Detect which cell encompasses the target text, then output its (X, Y) center coordinate. 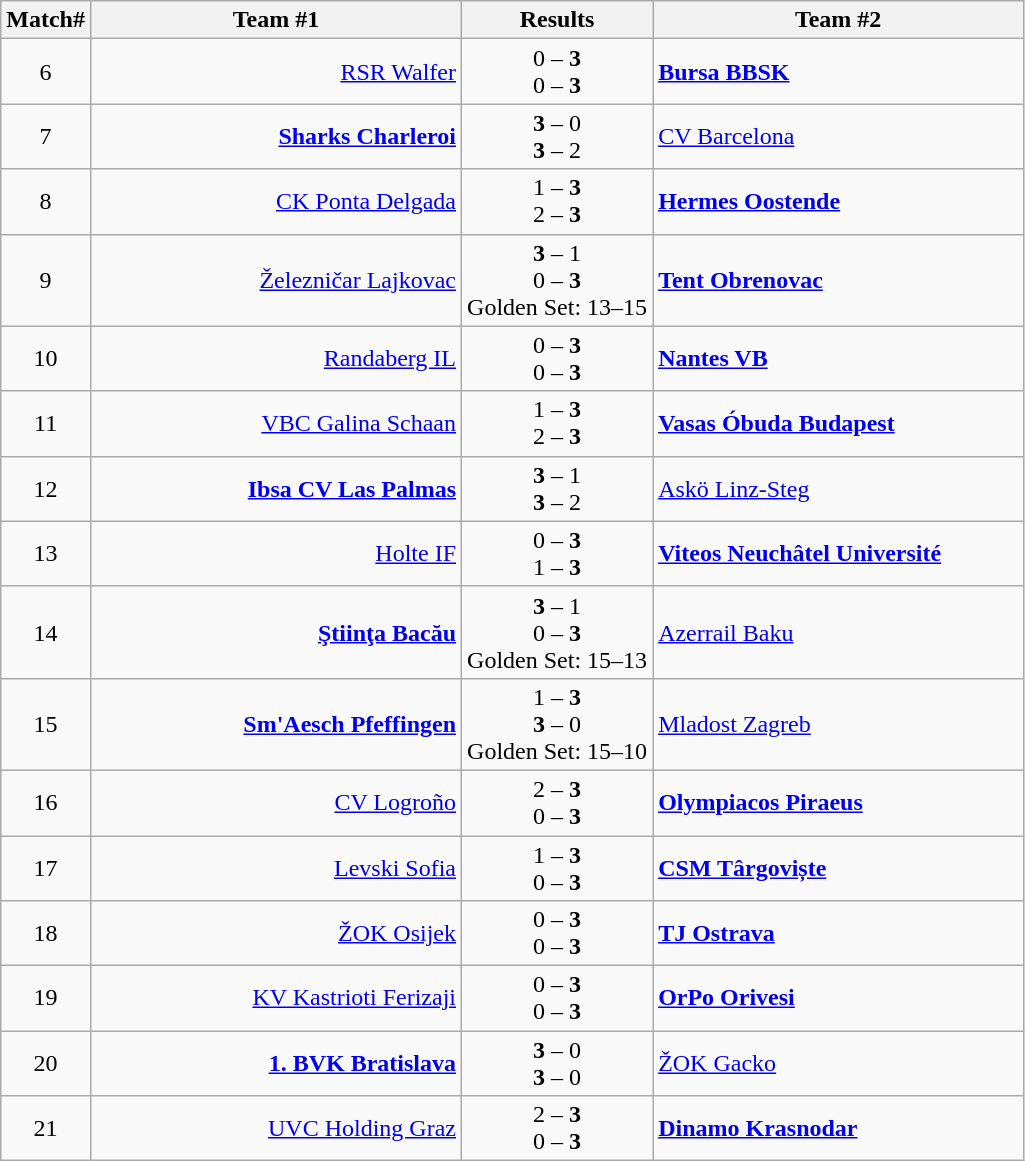
Sharks Charleroi (276, 136)
Sm'Aesch Pfeffingen (276, 724)
Bursa BBSK (838, 72)
Levski Sofia (276, 868)
20 (46, 1064)
3 – 0 3 – 2 (558, 136)
0 – 3 1 – 3 (558, 554)
3 – 0 3 – 0 (558, 1064)
18 (46, 934)
10 (46, 358)
Randaberg IL (276, 358)
KV Kastrioti Ferizaji (276, 998)
VBC Galina Schaan (276, 424)
3 – 1 0 – 3 Golden Set: 13–15 (558, 280)
UVC Holding Graz (276, 1128)
ŽOK Osijek (276, 934)
Viteos Neuchâtel Université (838, 554)
ŽOK Gacko (838, 1064)
Vasas Óbuda Budapest (838, 424)
CK Ponta Delgada (276, 202)
CV Barcelona (838, 136)
Železničar Lajkovac (276, 280)
3 – 1 0 – 3 Golden Set: 15–13 (558, 632)
12 (46, 488)
1 – 3 0 – 3 (558, 868)
9 (46, 280)
13 (46, 554)
Tent Obrenovac (838, 280)
Askö Linz-Steg (838, 488)
1 – 3 3 – 0 Golden Set: 15–10 (558, 724)
CSM Târgoviște (838, 868)
Ştiinţa Bacău (276, 632)
Team #1 (276, 20)
21 (46, 1128)
Hermes Oostende (838, 202)
1. BVK Bratislava (276, 1064)
Nantes VB (838, 358)
RSR Walfer (276, 72)
Holte IF (276, 554)
Results (558, 20)
Dinamo Krasnodar (838, 1128)
16 (46, 802)
19 (46, 998)
8 (46, 202)
7 (46, 136)
CV Logroño (276, 802)
Team #2 (838, 20)
Olympiacos Piraeus (838, 802)
Mladost Zagreb (838, 724)
Ibsa CV Las Palmas (276, 488)
Azerrail Baku (838, 632)
15 (46, 724)
17 (46, 868)
14 (46, 632)
TJ Ostrava (838, 934)
Match# (46, 20)
3 – 1 3 – 2 (558, 488)
6 (46, 72)
OrPo Orivesi (838, 998)
11 (46, 424)
